Pinpoint the cell where the given text exists, returning its [X, Y] midpoint coordinate. 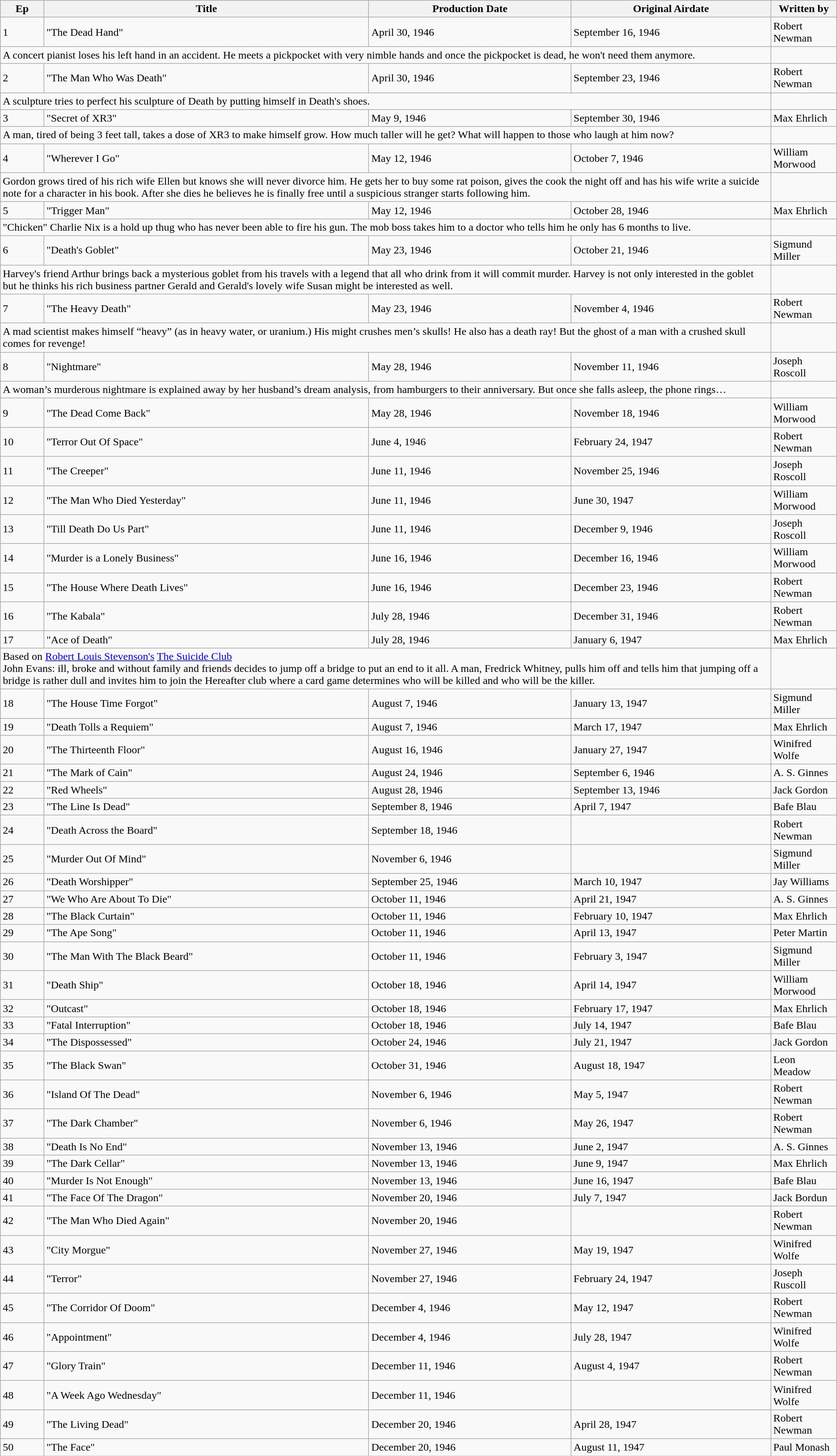
21 [22, 773]
11 [22, 471]
May 9, 1946 [470, 118]
42 [22, 1220]
August 16, 1946 [470, 750]
August 18, 1947 [671, 1065]
"Death's Goblet" [207, 250]
41 [22, 1198]
9 [22, 413]
December 16, 1946 [671, 558]
October 7, 1946 [671, 158]
"Glory Train" [207, 1366]
June 9, 1947 [671, 1164]
"The Black Swan" [207, 1065]
Leon Meadow [804, 1065]
May 12, 1947 [671, 1308]
May 5, 1947 [671, 1094]
March 17, 1947 [671, 726]
16 [22, 616]
September 16, 1946 [671, 32]
22 [22, 790]
26 [22, 882]
"Island Of The Dead" [207, 1094]
49 [22, 1424]
Written by [804, 9]
"The Kabala" [207, 616]
"Death Ship" [207, 985]
"The Dark Chamber" [207, 1124]
June 16, 1947 [671, 1181]
October 28, 1946 [671, 210]
"City Morgue" [207, 1250]
January 6, 1947 [671, 639]
April 7, 1947 [671, 807]
"Outcast" [207, 1008]
"The Corridor Of Doom" [207, 1308]
3 [22, 118]
"The Dispossessed" [207, 1042]
35 [22, 1065]
"The Face" [207, 1447]
25 [22, 859]
Original Airdate [671, 9]
12 [22, 500]
Production Date [470, 9]
November 11, 1946 [671, 367]
45 [22, 1308]
27 [22, 899]
"Terror Out Of Space" [207, 442]
1 [22, 32]
28 [22, 916]
Ep [22, 9]
"The Man Who Was Death" [207, 78]
Jay Williams [804, 882]
"Appointment" [207, 1337]
"The Thirteenth Floor" [207, 750]
May 19, 1947 [671, 1250]
"Death Tolls a Requiem" [207, 726]
December 31, 1946 [671, 616]
"Death Is No End" [207, 1147]
September 8, 1946 [470, 807]
"The Face Of The Dragon" [207, 1198]
July 7, 1947 [671, 1198]
August 4, 1947 [671, 1366]
18 [22, 704]
24 [22, 830]
November 25, 1946 [671, 471]
September 13, 1946 [671, 790]
August 24, 1946 [470, 773]
"Nightmare" [207, 367]
February 10, 1947 [671, 916]
"Wherever I Go" [207, 158]
"Terror" [207, 1279]
October 24, 1946 [470, 1042]
June 4, 1946 [470, 442]
"The Creeper" [207, 471]
40 [22, 1181]
15 [22, 587]
November 4, 1946 [671, 308]
36 [22, 1094]
"Death Worshipper" [207, 882]
February 3, 1947 [671, 956]
43 [22, 1250]
May 26, 1947 [671, 1124]
17 [22, 639]
A sculpture tries to perfect his sculpture of Death by putting himself in Death's shoes. [385, 101]
30 [22, 956]
6 [22, 250]
"The House Where Death Lives" [207, 587]
"Murder Out Of Mind" [207, 859]
"We Who Are About To Die" [207, 899]
Joseph Ruscoll [804, 1279]
"Secret of XR3" [207, 118]
Jack Bordun [804, 1198]
"The Man Who Died Yesterday" [207, 500]
April 13, 1947 [671, 933]
January 27, 1947 [671, 750]
"The Dead Come Back" [207, 413]
"The Mark of Cain" [207, 773]
19 [22, 726]
July 14, 1947 [671, 1025]
October 31, 1946 [470, 1065]
April 14, 1947 [671, 985]
June 2, 1947 [671, 1147]
August 28, 1946 [470, 790]
"Red Wheels" [207, 790]
47 [22, 1366]
"Fatal Interruption" [207, 1025]
"The Man With The Black Beard" [207, 956]
June 30, 1947 [671, 500]
"The Living Dead" [207, 1424]
38 [22, 1147]
"Death Across the Board" [207, 830]
Paul Monash [804, 1447]
10 [22, 442]
4 [22, 158]
July 21, 1947 [671, 1042]
37 [22, 1124]
Title [207, 9]
August 11, 1947 [671, 1447]
"The Black Curtain" [207, 916]
34 [22, 1042]
7 [22, 308]
"Trigger Man" [207, 210]
"A Week Ago Wednesday" [207, 1395]
48 [22, 1395]
"Ace of Death" [207, 639]
"Murder is a Lonely Business" [207, 558]
July 28, 1947 [671, 1337]
32 [22, 1008]
January 13, 1947 [671, 704]
October 21, 1946 [671, 250]
February 17, 1947 [671, 1008]
"The Heavy Death" [207, 308]
September 18, 1946 [470, 830]
"The Line Is Dead" [207, 807]
September 23, 1946 [671, 78]
2 [22, 78]
April 21, 1947 [671, 899]
"Murder Is Not Enough" [207, 1181]
December 9, 1946 [671, 529]
20 [22, 750]
"The Ape Song" [207, 933]
46 [22, 1337]
8 [22, 367]
13 [22, 529]
"The Man Who Died Again" [207, 1220]
March 10, 1947 [671, 882]
"Till Death Do Us Part" [207, 529]
23 [22, 807]
33 [22, 1025]
14 [22, 558]
39 [22, 1164]
"The House Time Forgot" [207, 704]
5 [22, 210]
December 23, 1946 [671, 587]
September 6, 1946 [671, 773]
29 [22, 933]
September 25, 1946 [470, 882]
Peter Martin [804, 933]
April 28, 1947 [671, 1424]
"The Dark Cellar" [207, 1164]
September 30, 1946 [671, 118]
44 [22, 1279]
31 [22, 985]
50 [22, 1447]
"The Dead Hand" [207, 32]
November 18, 1946 [671, 413]
